Output the (X, Y) coordinate of the center of the cell containing the given text.  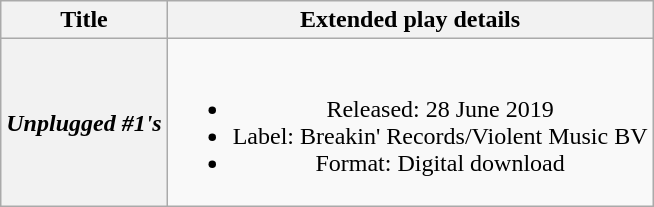
Unplugged #1's (84, 122)
Title (84, 20)
Released: 28 June 2019Label: Breakin' Records/Violent Music BVFormat: Digital download (410, 122)
Extended play details (410, 20)
